Return [x, y] of the center of cell containing provided text 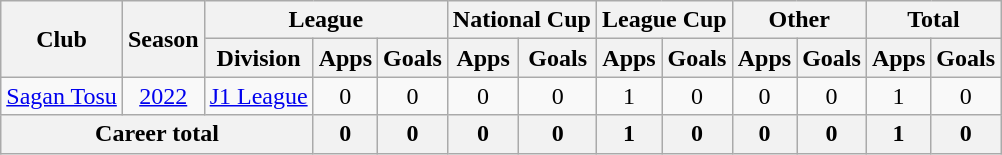
Season [163, 39]
Other [799, 20]
League [326, 20]
League Cup [664, 20]
National Cup [522, 20]
Sagan Tosu [62, 96]
Total [933, 20]
Club [62, 39]
2022 [163, 96]
Career total [157, 134]
J1 League [258, 96]
Division [258, 58]
